Pinpoint the cell where the given text exists, returning its [X, Y] midpoint coordinate. 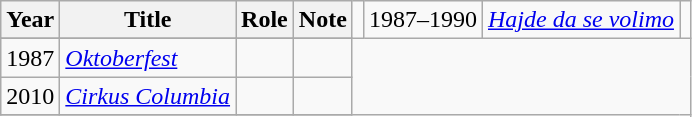
Title [148, 20]
Cirkus Columbia [148, 96]
Oktoberfest [148, 58]
Hajde da se volimo [580, 20]
1987 [30, 58]
Note [322, 20]
2010 [30, 96]
Year [30, 20]
Role [265, 20]
1987–1990 [422, 20]
